Return the (x, y) coordinate for the center point of the cell that contains the specified text.  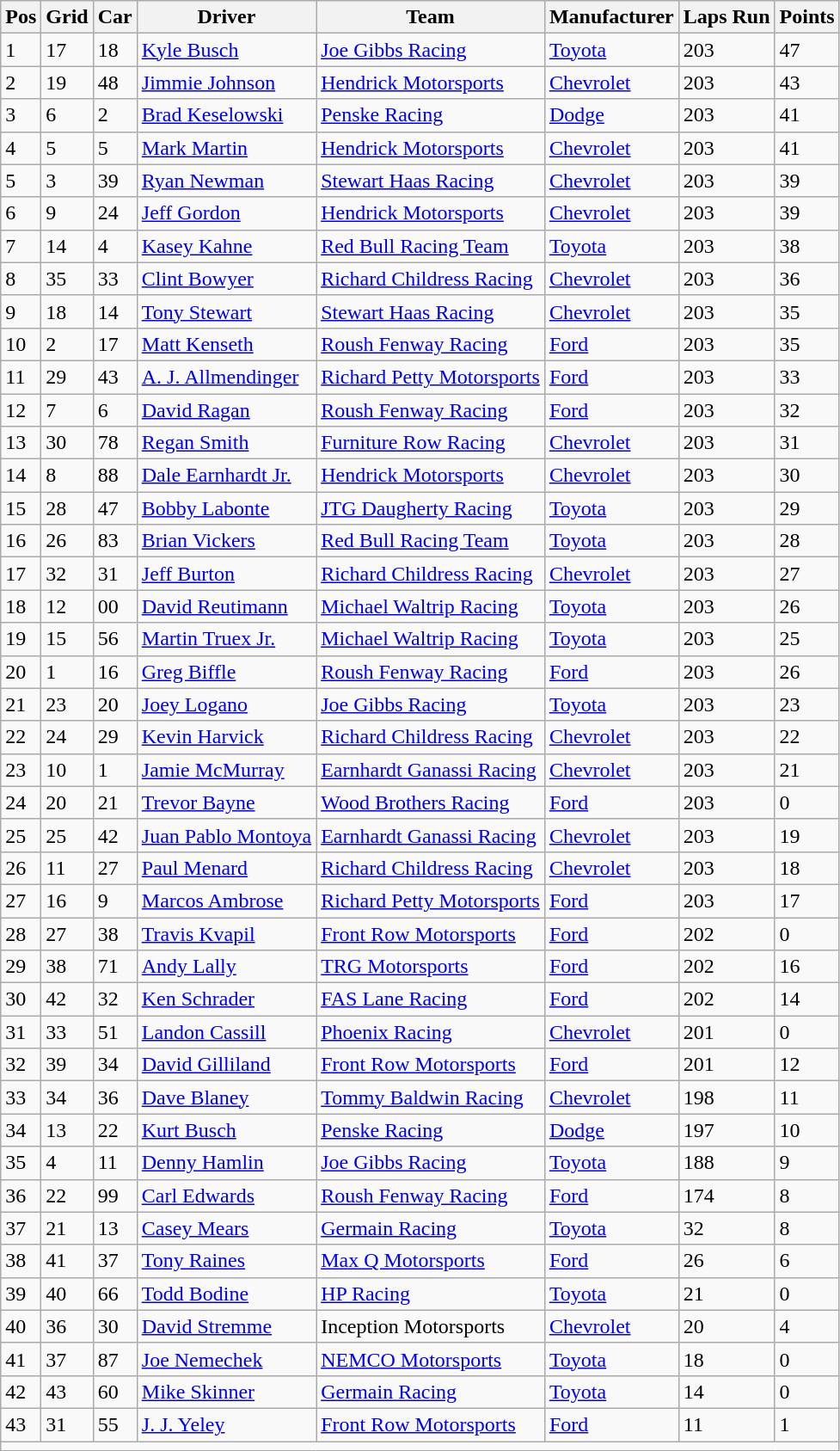
Tommy Baldwin Racing (431, 1097)
David Ragan (226, 410)
Denny Hamlin (226, 1163)
Tony Stewart (226, 311)
Andy Lally (226, 967)
Jeff Burton (226, 574)
88 (115, 476)
Inception Motorsports (431, 1326)
Brad Keselowski (226, 115)
Pos (21, 17)
Travis Kvapil (226, 933)
David Stremme (226, 1326)
Team (431, 17)
Points (806, 17)
Joe Nemechek (226, 1359)
Kasey Kahne (226, 246)
Brian Vickers (226, 541)
Driver (226, 17)
Trevor Bayne (226, 802)
JTG Daugherty Racing (431, 508)
198 (727, 1097)
197 (727, 1130)
Dale Earnhardt Jr. (226, 476)
Car (115, 17)
56 (115, 639)
83 (115, 541)
Casey Mears (226, 1228)
Martin Truex Jr. (226, 639)
Mike Skinner (226, 1392)
Kurt Busch (226, 1130)
Matt Kenseth (226, 344)
Marcos Ambrose (226, 901)
Max Q Motorsports (431, 1261)
Landon Cassill (226, 1032)
Kyle Busch (226, 50)
66 (115, 1294)
David Reutimann (226, 606)
Carl Edwards (226, 1196)
48 (115, 83)
Regan Smith (226, 443)
Juan Pablo Montoya (226, 835)
55 (115, 1424)
Clint Bowyer (226, 279)
FAS Lane Racing (431, 999)
Mark Martin (226, 148)
Manufacturer (611, 17)
Bobby Labonte (226, 508)
Jeff Gordon (226, 213)
174 (727, 1196)
HP Racing (431, 1294)
Paul Menard (226, 868)
188 (727, 1163)
Furniture Row Racing (431, 443)
87 (115, 1359)
TRG Motorsports (431, 967)
60 (115, 1392)
Jimmie Johnson (226, 83)
Laps Run (727, 17)
J. J. Yeley (226, 1424)
78 (115, 443)
00 (115, 606)
Phoenix Racing (431, 1032)
Ryan Newman (226, 181)
David Gilliland (226, 1065)
Todd Bodine (226, 1294)
Tony Raines (226, 1261)
51 (115, 1032)
99 (115, 1196)
Ken Schrader (226, 999)
A. J. Allmendinger (226, 377)
Grid (67, 17)
Dave Blaney (226, 1097)
Joey Logano (226, 704)
Kevin Harvick (226, 737)
Greg Biffle (226, 672)
71 (115, 967)
Jamie McMurray (226, 770)
Wood Brothers Racing (431, 802)
NEMCO Motorsports (431, 1359)
